Identify which cell holds the provided text, then report its [x, y] central coordinate. 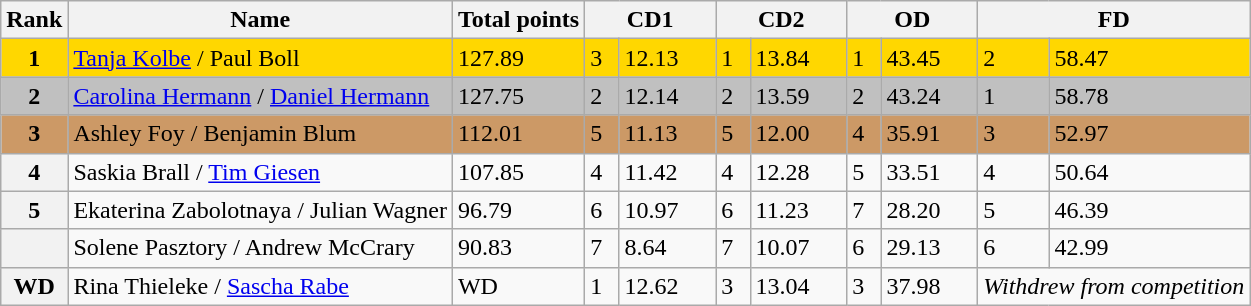
12.14 [668, 96]
12.00 [798, 134]
12.62 [668, 286]
127.89 [518, 58]
33.51 [930, 172]
11.23 [798, 210]
Total points [518, 20]
58.78 [1150, 96]
FD [1114, 20]
127.75 [518, 96]
96.79 [518, 210]
8.64 [668, 248]
28.20 [930, 210]
CD2 [782, 20]
42.99 [1150, 248]
Rank [34, 20]
11.42 [668, 172]
CD1 [650, 20]
12.13 [668, 58]
29.13 [930, 248]
Ashley Foy / Benjamin Blum [260, 134]
43.45 [930, 58]
Solene Pasztory / Andrew McCrary [260, 248]
Tanja Kolbe / Paul Boll [260, 58]
46.39 [1150, 210]
50.64 [1150, 172]
11.13 [668, 134]
13.84 [798, 58]
52.97 [1150, 134]
13.59 [798, 96]
13.04 [798, 286]
Rina Thieleke / Sascha Rabe [260, 286]
43.24 [930, 96]
107.85 [518, 172]
37.98 [930, 286]
12.28 [798, 172]
112.01 [518, 134]
90.83 [518, 248]
Name [260, 20]
Withdrew from competition [1114, 286]
Carolina Hermann / Daniel Hermann [260, 96]
Ekaterina Zabolotnaya / Julian Wagner [260, 210]
35.91 [930, 134]
OD [912, 20]
58.47 [1150, 58]
Saskia Brall / Tim Giesen [260, 172]
10.97 [668, 210]
10.07 [798, 248]
